Output the (x, y) coordinate of the center of the cell containing the given text.  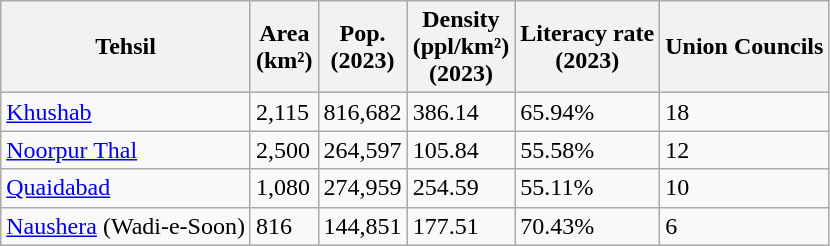
816,682 (362, 112)
10 (744, 188)
Tehsil (126, 47)
254.59 (461, 188)
Pop.(2023) (362, 47)
65.94% (588, 112)
2,115 (284, 112)
Area(km²) (284, 47)
2,500 (284, 150)
1,080 (284, 188)
6 (744, 226)
Khushab (126, 112)
Literacy rate(2023) (588, 47)
55.11% (588, 188)
264,597 (362, 150)
144,851 (362, 226)
274,959 (362, 188)
Quaidabad (126, 188)
105.84 (461, 150)
70.43% (588, 226)
Density(ppl/km²)(2023) (461, 47)
177.51 (461, 226)
Noorpur Thal (126, 150)
Naushera (Wadi-e-Soon) (126, 226)
386.14 (461, 112)
816 (284, 226)
18 (744, 112)
12 (744, 150)
Union Councils (744, 47)
55.58% (588, 150)
